For the text-containing cell, return its midpoint in [X, Y] coordinate format. 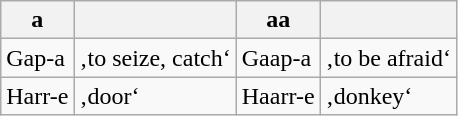
aa [278, 20]
‚door‘ [155, 96]
‚donkey‘ [388, 96]
‚to be afraid‘ [388, 58]
Gap-a [38, 58]
Haarr-e [278, 96]
‚to seize, catch‘ [155, 58]
Harr-e [38, 96]
a [38, 20]
Gaap-a [278, 58]
